Detect which cell encompasses the target text, then output its [X, Y] center coordinate. 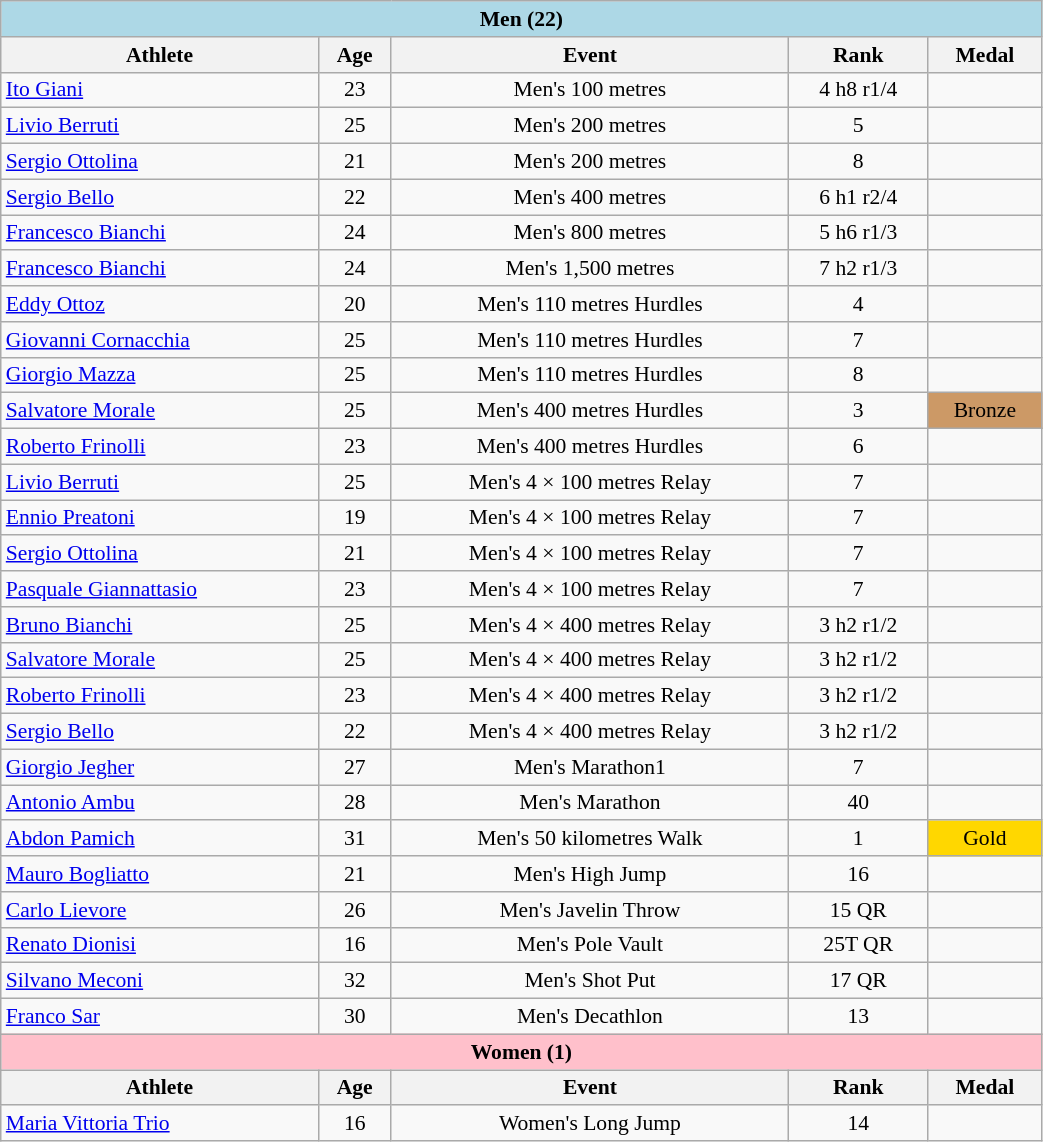
Men's Pole Vault [590, 945]
25T QR [858, 945]
3 [858, 411]
Gold [985, 839]
27 [354, 767]
Mauro Bogliatto [160, 874]
Eddy Ottoz [160, 304]
Antonio Ambu [160, 803]
1 [858, 839]
Men's 100 metres [590, 90]
15 QR [858, 910]
Ito Giani [160, 90]
4 [858, 304]
Franco Sar [160, 1017]
6 [858, 447]
31 [354, 839]
7 h2 r1/3 [858, 269]
Bronze [985, 411]
Men's Marathon1 [590, 767]
Carlo Lievore [160, 910]
Men's 800 metres [590, 233]
Giorgio Mazza [160, 375]
Bruno Bianchi [160, 625]
17 QR [858, 981]
Giovanni Cornacchia [160, 340]
Giorgio Jegher [160, 767]
6 h1 r2/4 [858, 197]
5 h6 r1/3 [858, 233]
4 h8 r1/4 [858, 90]
Men (22) [522, 19]
Pasquale Giannattasio [160, 589]
19 [354, 518]
Men's Marathon [590, 803]
40 [858, 803]
Renato Dionisi [160, 945]
Women's Long Jump [590, 1124]
13 [858, 1017]
14 [858, 1124]
Men's Decathlon [590, 1017]
Women (1) [522, 1052]
Maria Vittoria Trio [160, 1124]
Men's High Jump [590, 874]
5 [858, 126]
Men's Javelin Throw [590, 910]
Men's 1,500 metres [590, 269]
Men's 50 kilometres Walk [590, 839]
Ennio Preatoni [160, 518]
Men's 400 metres [590, 197]
Men's Shot Put [590, 981]
Abdon Pamich [160, 839]
Silvano Meconi [160, 981]
30 [354, 1017]
20 [354, 304]
28 [354, 803]
32 [354, 981]
26 [354, 910]
